Find where the given text appears and provide that cell's center as (X, Y) coordinate. 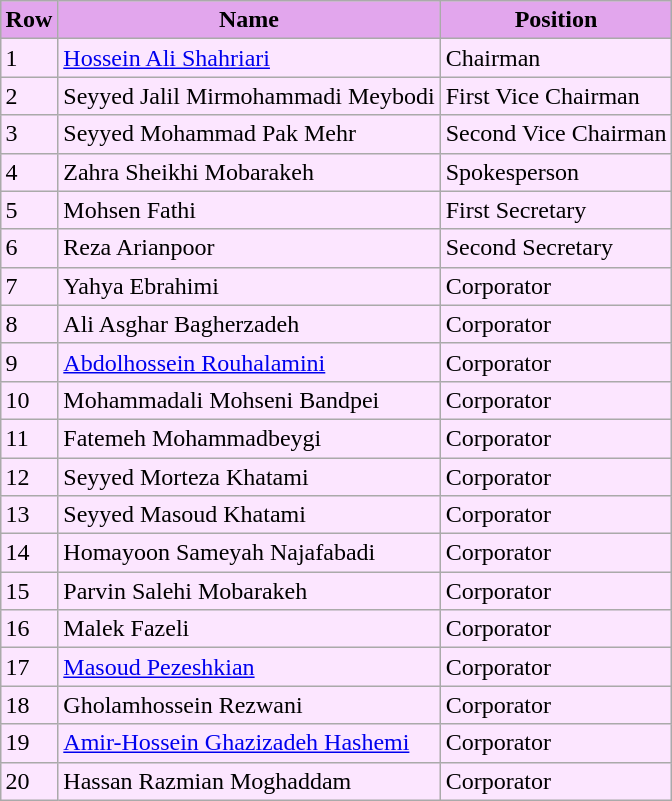
Abdolhossein Rouhalamini (249, 362)
Seyyed Morteza Khatami (249, 477)
Parvin Salehi Mobarakeh (249, 591)
Spokesperson (556, 172)
16 (29, 629)
20 (29, 781)
Second Secretary (556, 248)
9 (29, 362)
Name (249, 20)
Yahya Ebrahimi (249, 286)
Reza Arianpoor (249, 248)
15 (29, 591)
14 (29, 553)
18 (29, 705)
Second Vice Chairman (556, 134)
Hossein Ali Shahriari (249, 58)
13 (29, 515)
5 (29, 210)
Malek Fazeli (249, 629)
First Secretary (556, 210)
Zahra Sheikhi Mobarakeh (249, 172)
Mohammadali Mohseni Bandpei (249, 400)
Homayoon Sameyah Najafabadi (249, 553)
17 (29, 667)
Ali Asghar Bagherzadeh (249, 324)
Seyyed Jalil Mirmohammadi Meybodi (249, 96)
Hassan Razmian Moghaddam (249, 781)
Seyyed Masoud Khatami (249, 515)
Seyyed Mohammad Pak Mehr (249, 134)
3 (29, 134)
11 (29, 438)
Chairman (556, 58)
7 (29, 286)
10 (29, 400)
Fatemeh Mohammadbeygi (249, 438)
6 (29, 248)
Masoud Pezeshkian (249, 667)
Mohsen Fathi (249, 210)
19 (29, 743)
Gholamhossein Rezwani (249, 705)
2 (29, 96)
Row (29, 20)
Position (556, 20)
First Vice Chairman (556, 96)
12 (29, 477)
Amir-Hossein Ghazizadeh Hashemi (249, 743)
4 (29, 172)
1 (29, 58)
8 (29, 324)
